Find where the given text appears and provide that cell's center as (x, y) coordinate. 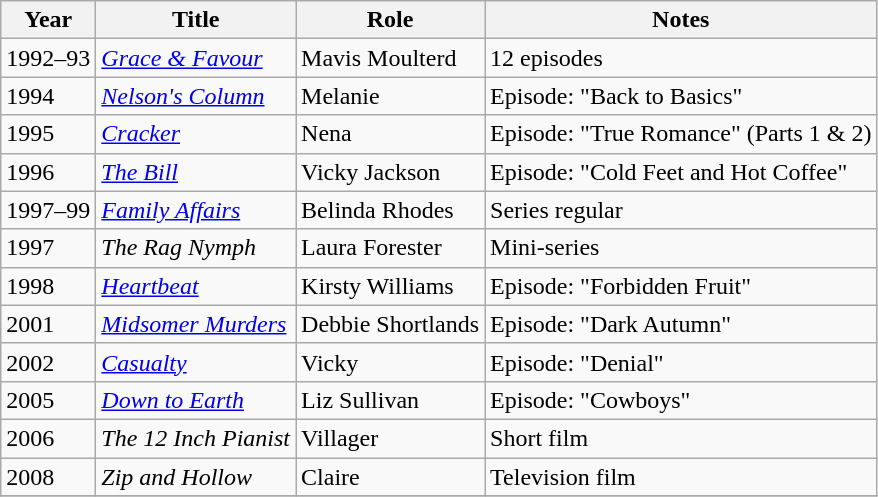
Role (390, 20)
Title (196, 20)
Nena (390, 134)
Notes (681, 20)
2008 (48, 477)
2001 (48, 324)
Casualty (196, 362)
12 episodes (681, 58)
Laura Forester (390, 248)
Cracker (196, 134)
Mavis Moulterd (390, 58)
Episode: "Forbidden Fruit" (681, 286)
Villager (390, 438)
1997–99 (48, 210)
The Rag Nymph (196, 248)
Year (48, 20)
Heartbeat (196, 286)
Nelson's Column (196, 96)
Melanie (390, 96)
Episode: "Cowboys" (681, 400)
Mini-series (681, 248)
Series regular (681, 210)
2002 (48, 362)
Episode: "Denial" (681, 362)
1997 (48, 248)
Episode: "Back to Basics" (681, 96)
Debbie Shortlands (390, 324)
Short film (681, 438)
Midsomer Murders (196, 324)
Family Affairs (196, 210)
1994 (48, 96)
Television film (681, 477)
1998 (48, 286)
Belinda Rhodes (390, 210)
Liz Sullivan (390, 400)
The Bill (196, 172)
Kirsty Williams (390, 286)
1995 (48, 134)
Grace & Favour (196, 58)
Episode: "Dark Autumn" (681, 324)
Vicky Jackson (390, 172)
Episode: "Cold Feet and Hot Coffee" (681, 172)
The 12 Inch Pianist (196, 438)
1992–93 (48, 58)
2005 (48, 400)
Claire (390, 477)
Down to Earth (196, 400)
2006 (48, 438)
Zip and Hollow (196, 477)
1996 (48, 172)
Vicky (390, 362)
Episode: "True Romance" (Parts 1 & 2) (681, 134)
